Provide the [X, Y] coordinate of the cell's center where the given text is located.  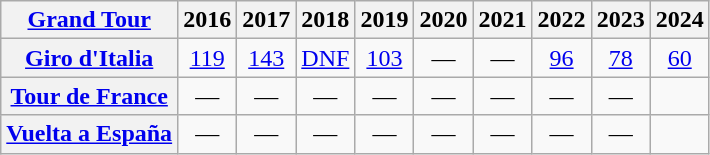
2024 [680, 20]
2021 [502, 20]
60 [680, 58]
2019 [384, 20]
Giro d'Italia [90, 58]
2020 [444, 20]
78 [620, 58]
103 [384, 58]
Tour de France [90, 96]
143 [266, 58]
2023 [620, 20]
2022 [562, 20]
119 [208, 58]
Vuelta a España [90, 134]
2016 [208, 20]
DNF [326, 58]
Grand Tour [90, 20]
2017 [266, 20]
96 [562, 58]
2018 [326, 20]
